Search for the cell housing the specified text and yield its [X, Y] center coordinate. 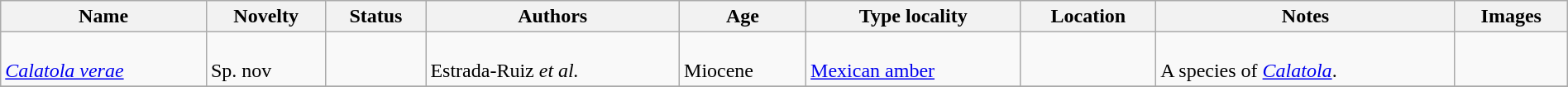
Notes [1305, 17]
Calatola verae [104, 60]
Estrada-Ruiz et al. [552, 60]
Authors [552, 17]
A species of Calatola. [1305, 60]
Type locality [913, 17]
Mexican amber [913, 60]
Status [375, 17]
Age [743, 17]
Name [104, 17]
Novelty [266, 17]
Images [1511, 17]
Miocene [743, 60]
Sp. nov [266, 60]
Location [1088, 17]
